Scan for the cell matching the given text and deliver its (x, y) coordinate at center. 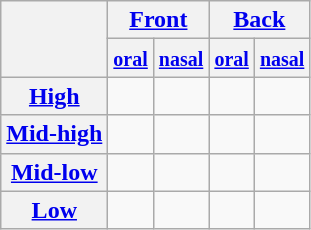
High (54, 96)
Low (54, 210)
Mid-high (54, 134)
Front (158, 20)
Back (260, 20)
Mid-low (54, 172)
